Output the [x, y] coordinate of the center of the cell containing the given text.  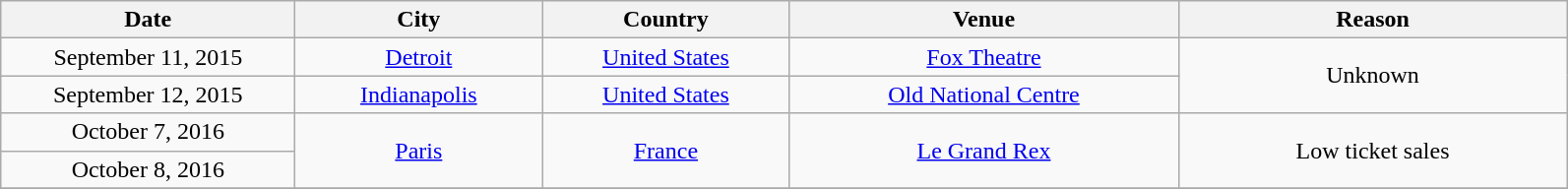
Date [148, 20]
September 12, 2015 [148, 94]
Le Grand Rex [984, 151]
France [665, 151]
Venue [984, 20]
September 11, 2015 [148, 57]
October 7, 2016 [148, 132]
Fox Theatre [984, 57]
Paris [419, 151]
Indianapolis [419, 94]
Low ticket sales [1372, 151]
Unknown [1372, 76]
October 8, 2016 [148, 169]
Country [665, 20]
Old National Centre [984, 94]
Reason [1372, 20]
City [419, 20]
Detroit [419, 57]
